From the cell containing the given text, extract its center point as [X, Y] coordinate. 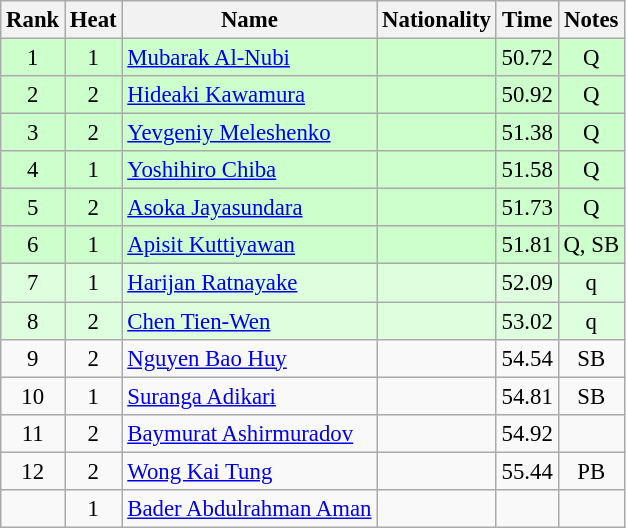
Harijan Ratnayake [250, 283]
53.02 [527, 321]
Rank [33, 20]
51.81 [527, 245]
Suranga Adikari [250, 396]
Time [527, 20]
Asoka Jayasundara [250, 208]
52.09 [527, 283]
51.58 [527, 170]
Bader Abdulrahman Aman [250, 509]
10 [33, 396]
54.54 [527, 358]
4 [33, 170]
51.38 [527, 133]
3 [33, 133]
PB [591, 471]
Heat [94, 20]
Yevgeniy Meleshenko [250, 133]
50.92 [527, 95]
Q, SB [591, 245]
Hideaki Kawamura [250, 95]
Nguyen Bao Huy [250, 358]
5 [33, 208]
Chen Tien-Wen [250, 321]
Notes [591, 20]
6 [33, 245]
Yoshihiro Chiba [250, 170]
50.72 [527, 58]
Apisit Kuttiyawan [250, 245]
7 [33, 283]
8 [33, 321]
11 [33, 433]
54.92 [527, 433]
Baymurat Ashirmuradov [250, 433]
51.73 [527, 208]
54.81 [527, 396]
Name [250, 20]
55.44 [527, 471]
9 [33, 358]
Wong Kai Tung [250, 471]
12 [33, 471]
Nationality [436, 20]
Mubarak Al-Nubi [250, 58]
